Return the [X, Y] coordinate for the center point of the cell that contains the specified text.  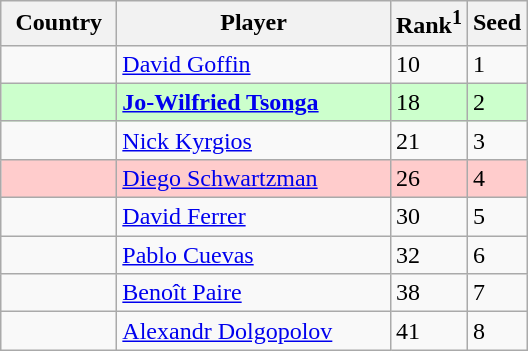
Nick Kyrgios [254, 140]
Pablo Cuevas [254, 255]
Player [254, 24]
4 [496, 178]
18 [428, 102]
6 [496, 255]
Seed [496, 24]
8 [496, 331]
10 [428, 64]
2 [496, 102]
Diego Schwartzman [254, 178]
5 [496, 217]
7 [496, 293]
Benoît Paire [254, 293]
32 [428, 255]
3 [496, 140]
Rank1 [428, 24]
David Goffin [254, 64]
Country [59, 24]
David Ferrer [254, 217]
Jo-Wilfried Tsonga [254, 102]
21 [428, 140]
1 [496, 64]
Alexandr Dolgopolov [254, 331]
26 [428, 178]
38 [428, 293]
41 [428, 331]
30 [428, 217]
